Return (X, Y) of the center of cell containing provided text 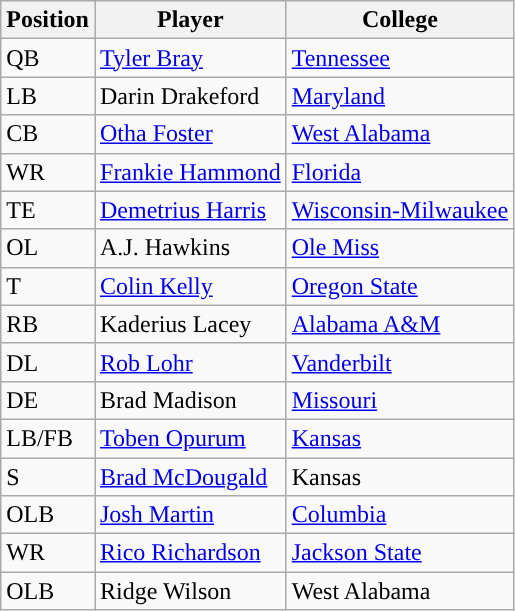
Missouri (400, 400)
S (48, 477)
A.J. Hawkins (190, 248)
Maryland (400, 96)
Alabama A&M (400, 324)
QB (48, 58)
LB (48, 96)
T (48, 286)
Darin Drakeford (190, 96)
Oregon State (400, 286)
Jackson State (400, 553)
TE (48, 210)
Wisconsin-Milwaukee (400, 210)
Demetrius Harris (190, 210)
Brad McDougald (190, 477)
DL (48, 362)
Ole Miss (400, 248)
RB (48, 324)
Florida (400, 172)
DE (48, 400)
Rico Richardson (190, 553)
Tyler Bray (190, 58)
Vanderbilt (400, 362)
Josh Martin (190, 515)
Columbia (400, 515)
Toben Opurum (190, 438)
LB/FB (48, 438)
Frankie Hammond (190, 172)
College (400, 20)
CB (48, 134)
Position (48, 20)
Rob Lohr (190, 362)
Kaderius Lacey (190, 324)
Tennessee (400, 58)
Ridge Wilson (190, 591)
OL (48, 248)
Colin Kelly (190, 286)
Player (190, 20)
Otha Foster (190, 134)
Brad Madison (190, 400)
